Locate the cell with the specified text and output its (X, Y) center coordinate. 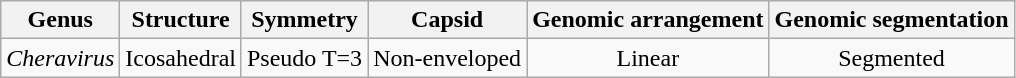
Capsid (448, 20)
Non-enveloped (448, 58)
Cheravirus (60, 58)
Pseudo T=3 (304, 58)
Structure (181, 20)
Genomic segmentation (892, 20)
Genomic arrangement (648, 20)
Genus (60, 20)
Linear (648, 58)
Segmented (892, 58)
Icosahedral (181, 58)
Symmetry (304, 20)
